Pinpoint the cell where the given text exists, returning its (x, y) midpoint coordinate. 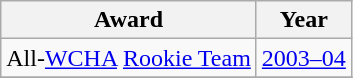
Year (304, 20)
2003–04 (304, 58)
All-WCHA Rookie Team (129, 58)
Award (129, 20)
